Pinpoint the cell where the given text exists, returning its [X, Y] midpoint coordinate. 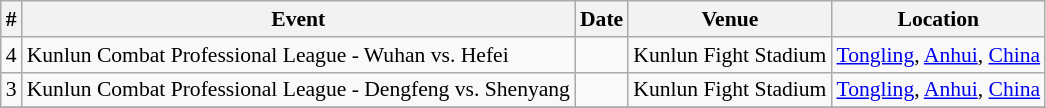
# [12, 19]
Location [938, 19]
Kunlun Combat Professional League - Wuhan vs. Hefei [298, 55]
Event [298, 19]
Venue [730, 19]
3 [12, 90]
Kunlun Combat Professional League - Dengfeng vs. Shenyang [298, 90]
Date [602, 19]
4 [12, 55]
